Return [x, y] of the center of cell containing provided text 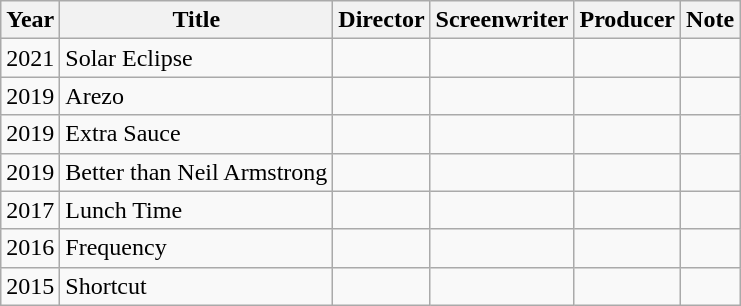
Shortcut [196, 286]
Lunch Time [196, 210]
2015 [30, 286]
Solar Eclipse [196, 58]
Better than Neil Armstrong [196, 172]
Note [710, 20]
Title [196, 20]
2021 [30, 58]
Arezo [196, 96]
Extra Sauce [196, 134]
2016 [30, 248]
Director [382, 20]
Frequency [196, 248]
Screenwriter [502, 20]
2017 [30, 210]
Year [30, 20]
Producer [628, 20]
